Return (X, Y) of the center of cell containing provided text 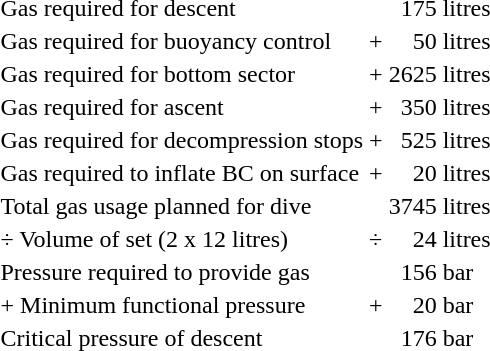
2625 (412, 74)
24 (412, 239)
156 (412, 272)
50 (412, 41)
3745 (412, 206)
525 (412, 140)
÷ (376, 239)
350 (412, 107)
